Find where the given text appears and provide that cell's center as [x, y] coordinate. 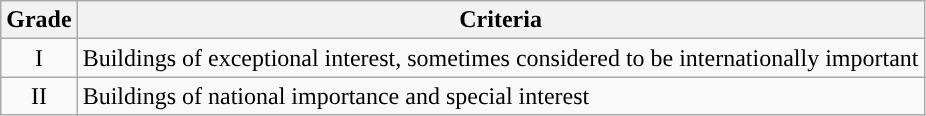
Criteria [500, 20]
Grade [39, 20]
II [39, 96]
I [39, 58]
Buildings of national importance and special interest [500, 96]
Buildings of exceptional interest, sometimes considered to be internationally important [500, 58]
